Pinpoint the cell where the given text exists, returning its [X, Y] midpoint coordinate. 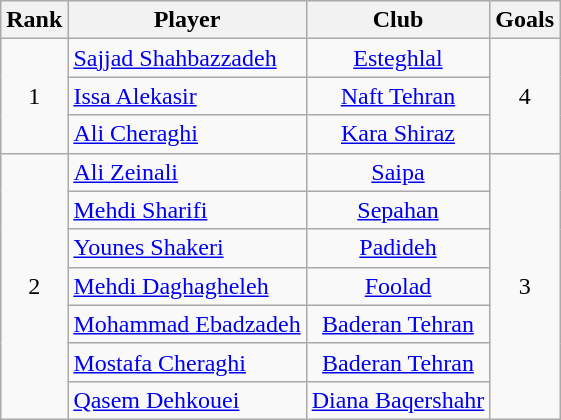
4 [525, 96]
Sajjad Shahbazzadeh [187, 58]
Mostafa Cheraghi [187, 362]
Sepahan [398, 210]
Kara Shiraz [398, 134]
Mohammad Ebadzadeh [187, 324]
Goals [525, 20]
Saipa [398, 172]
Ali Zeinali [187, 172]
1 [34, 96]
Mehdi Sharifi [187, 210]
Issa Alekasir [187, 96]
Younes Shakeri [187, 248]
Rank [34, 20]
Padideh [398, 248]
Naft Tehran [398, 96]
Diana Baqershahr [398, 400]
2 [34, 286]
Player [187, 20]
3 [525, 286]
Club [398, 20]
Foolad [398, 286]
Qasem Dehkouei [187, 400]
Esteghlal [398, 58]
Mehdi Daghagheleh [187, 286]
Ali Cheraghi [187, 134]
